Return the [x, y] coordinate for the center point of the cell that contains the specified text.  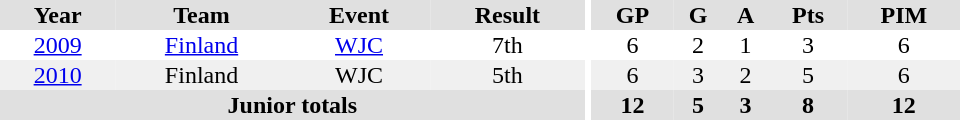
Pts [808, 15]
G [698, 15]
8 [808, 105]
2009 [58, 45]
7th [507, 45]
A [746, 15]
5th [507, 75]
2010 [58, 75]
GP [632, 15]
Result [507, 15]
1 [746, 45]
Team [202, 15]
PIM [904, 15]
Year [58, 15]
Event [359, 15]
Junior totals [292, 105]
